Return the (X, Y) coordinate for the center point of the cell that contains the specified text.  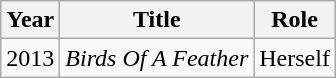
Title (157, 20)
Role (295, 20)
Herself (295, 58)
Year (30, 20)
2013 (30, 58)
Birds Of A Feather (157, 58)
